Provide the [X, Y] coordinate of the cell's center where the given text is located.  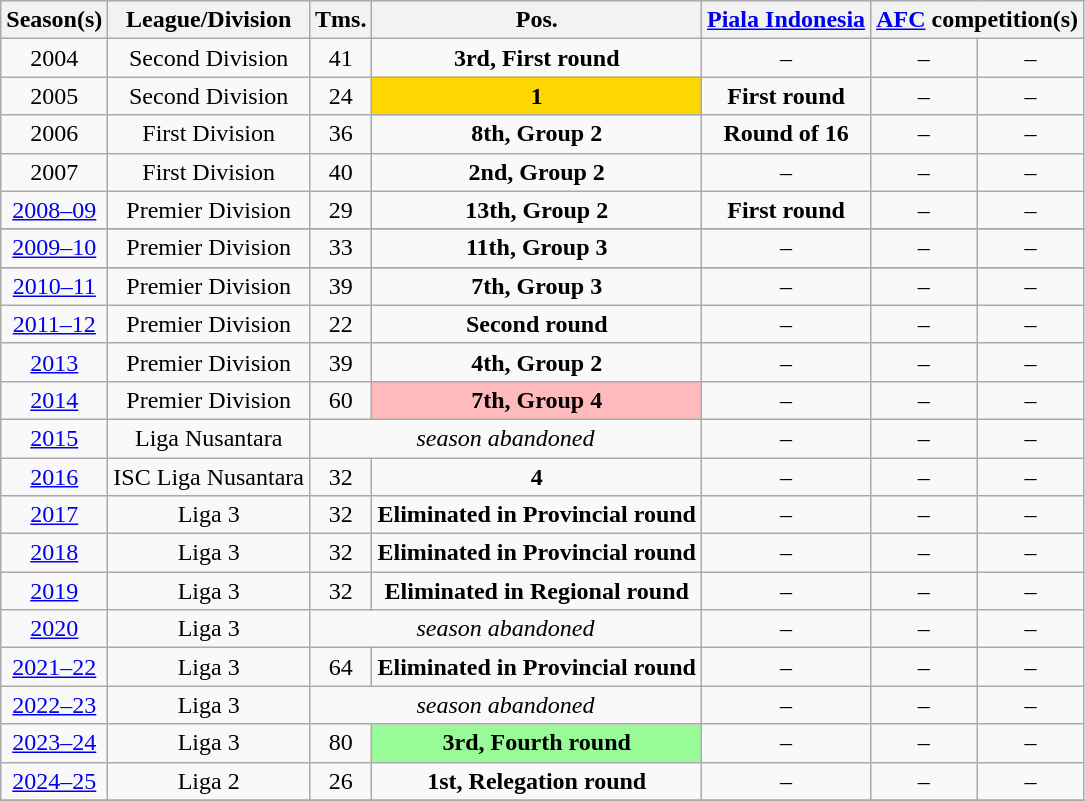
26 [341, 781]
2008–09 [54, 210]
2005 [54, 96]
33 [341, 248]
80 [341, 743]
3rd, Fourth round [537, 743]
Pos. [537, 20]
13th, Group 2 [537, 210]
3rd, First round [537, 58]
League/Division [209, 20]
Tms. [341, 20]
4 [537, 477]
11th, Group 3 [537, 248]
2014 [54, 400]
2021–22 [54, 667]
Piala Indonesia [786, 20]
2018 [54, 553]
4th, Group 2 [537, 362]
29 [341, 210]
2007 [54, 172]
2nd, Group 2 [537, 172]
60 [341, 400]
40 [341, 172]
Round of 16 [786, 134]
2020 [54, 629]
2006 [54, 134]
2009–10 [54, 248]
Liga Nusantara [209, 438]
ISC Liga Nusantara [209, 477]
AFC competition(s) [978, 20]
64 [341, 667]
7th, Group 4 [537, 400]
2019 [54, 591]
2011–12 [54, 324]
8th, Group 2 [537, 134]
1 [537, 96]
Season(s) [54, 20]
41 [341, 58]
22 [341, 324]
24 [341, 96]
Liga 2 [209, 781]
2010–11 [54, 286]
2022–23 [54, 705]
2016 [54, 477]
7th, Group 3 [537, 286]
2013 [54, 362]
2024–25 [54, 781]
Second round [537, 324]
2015 [54, 438]
2023–24 [54, 743]
1st, Relegation round [537, 781]
36 [341, 134]
Eliminated in Regional round [537, 591]
2017 [54, 515]
2004 [54, 58]
